Identify which cell holds the provided text, then report its (x, y) central coordinate. 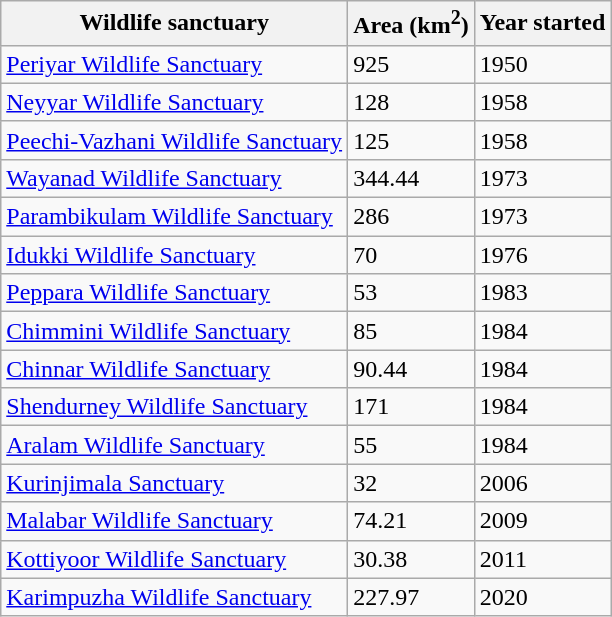
925 (412, 64)
Aralam Wildlife Sanctuary (174, 445)
1950 (542, 64)
1983 (542, 293)
286 (412, 217)
Area (km2) (412, 24)
Kurinjimala Sanctuary (174, 483)
Peechi-Vazhani Wildlife Sanctuary (174, 140)
Parambikulam Wildlife Sanctuary (174, 217)
2006 (542, 483)
Wildlife sanctuary (174, 24)
1976 (542, 255)
Kottiyoor Wildlife Sanctuary (174, 559)
227.97 (412, 597)
Year started (542, 24)
32 (412, 483)
2011 (542, 559)
171 (412, 407)
Periyar Wildlife Sanctuary (174, 64)
85 (412, 331)
70 (412, 255)
90.44 (412, 369)
53 (412, 293)
Karimpuzha Wildlife Sanctuary (174, 597)
Shendurney Wildlife Sanctuary (174, 407)
2009 (542, 521)
Malabar Wildlife Sanctuary (174, 521)
344.44 (412, 178)
Chinnar Wildlife Sanctuary (174, 369)
74.21 (412, 521)
125 (412, 140)
Chimmini Wildlife Sanctuary (174, 331)
Neyyar Wildlife Sanctuary (174, 102)
55 (412, 445)
Wayanad Wildlife Sanctuary (174, 178)
30.38 (412, 559)
Idukki Wildlife Sanctuary (174, 255)
Peppara Wildlife Sanctuary (174, 293)
128 (412, 102)
2020 (542, 597)
